Output the (X, Y) coordinate of the center of the cell containing the given text.  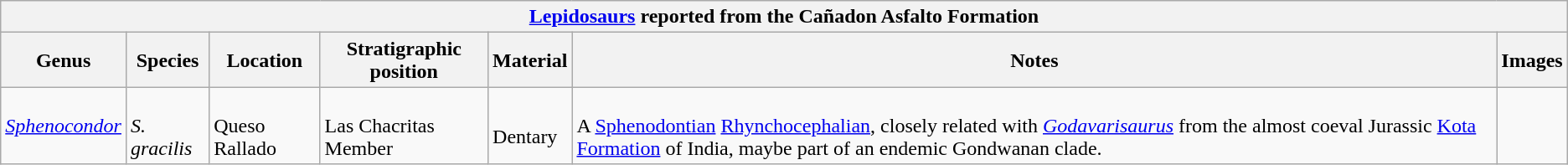
Queso Rallado (265, 126)
Las Chacritas Member (404, 126)
Stratigraphic position (404, 60)
Genus (64, 60)
Species (168, 60)
S. gracilis (168, 126)
Location (265, 60)
Material (530, 60)
Notes (1034, 60)
Lepidosaurs reported from the Cañadon Asfalto Formation (784, 17)
Sphenocondor (64, 126)
Images (1532, 60)
Dentary (530, 126)
